Return (x, y) of the center of cell containing provided text 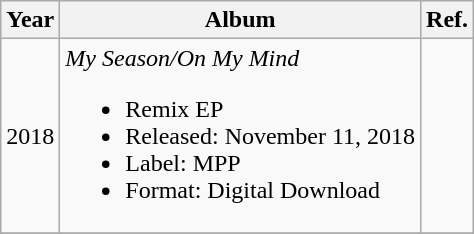
My Season/On My MindRemix EPReleased: November 11, 2018Label: MPPFormat: Digital Download (240, 136)
Album (240, 20)
2018 (30, 136)
Year (30, 20)
Ref. (448, 20)
